Determine the [x, y] coordinate at the center of the cell enclosing the given text.  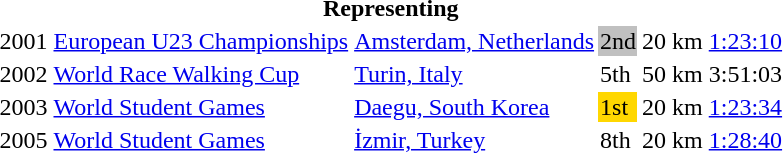
5th [618, 74]
World Race Walking Cup [201, 74]
1:23:34 [745, 107]
1st [618, 107]
50 km [673, 74]
World Student Games [201, 107]
Amsterdam, Netherlands [474, 41]
3:51:03 [745, 74]
European U23 Championships [201, 41]
2nd [618, 41]
1:23:10 [745, 41]
Daegu, South Korea [474, 107]
Turin, Italy [474, 74]
